Find where the given text appears and provide that cell's center as (X, Y) coordinate. 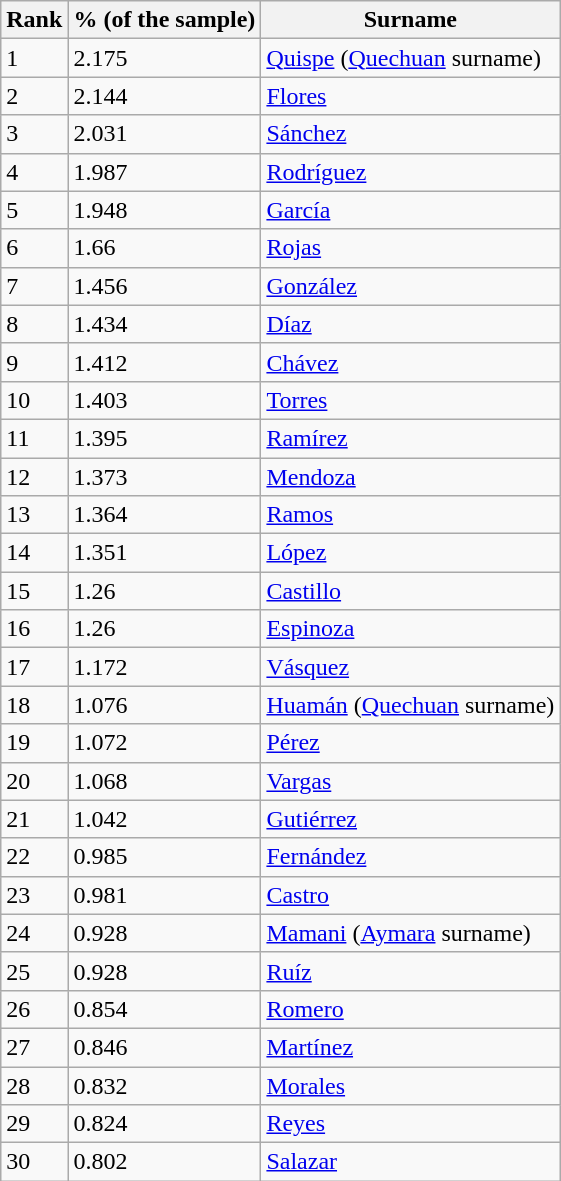
13 (34, 515)
28 (34, 1085)
1.987 (164, 172)
14 (34, 553)
Gutiérrez (410, 819)
20 (34, 781)
24 (34, 933)
26 (34, 1009)
1 (34, 58)
Rodríguez (410, 172)
Castillo (410, 591)
1.403 (164, 400)
2 (34, 96)
18 (34, 705)
0.802 (164, 1162)
García (410, 210)
19 (34, 743)
Vargas (410, 781)
2.031 (164, 134)
6 (34, 248)
Martínez (410, 1047)
2.175 (164, 58)
1.66 (164, 248)
3 (34, 134)
10 (34, 400)
Ruíz (410, 971)
1.456 (164, 286)
Díaz (410, 324)
2.144 (164, 96)
1.434 (164, 324)
7 (34, 286)
0.824 (164, 1124)
1.076 (164, 705)
1.172 (164, 667)
Mamani (Aymara surname) (410, 933)
Rank (34, 20)
15 (34, 591)
12 (34, 477)
21 (34, 819)
Vásquez (410, 667)
0.981 (164, 895)
22 (34, 857)
Espinoza (410, 629)
1.395 (164, 438)
% (of the sample) (164, 20)
Huamán (Quechuan surname) (410, 705)
0.846 (164, 1047)
González (410, 286)
Flores (410, 96)
0.854 (164, 1009)
Chávez (410, 362)
Fernández (410, 857)
0.832 (164, 1085)
17 (34, 667)
Salazar (410, 1162)
Mendoza (410, 477)
1.412 (164, 362)
Castro (410, 895)
1.351 (164, 553)
Morales (410, 1085)
Torres (410, 400)
Ramos (410, 515)
1.373 (164, 477)
1.948 (164, 210)
29 (34, 1124)
16 (34, 629)
López (410, 553)
8 (34, 324)
0.985 (164, 857)
Romero (410, 1009)
27 (34, 1047)
Ramírez (410, 438)
9 (34, 362)
1.042 (164, 819)
5 (34, 210)
Reyes (410, 1124)
Rojas (410, 248)
1.068 (164, 781)
Surname (410, 20)
25 (34, 971)
Pérez (410, 743)
30 (34, 1162)
1.072 (164, 743)
Sánchez (410, 134)
Quispe (Quechuan surname) (410, 58)
1.364 (164, 515)
23 (34, 895)
11 (34, 438)
4 (34, 172)
